Find where the given text appears and provide that cell's center as [X, Y] coordinate. 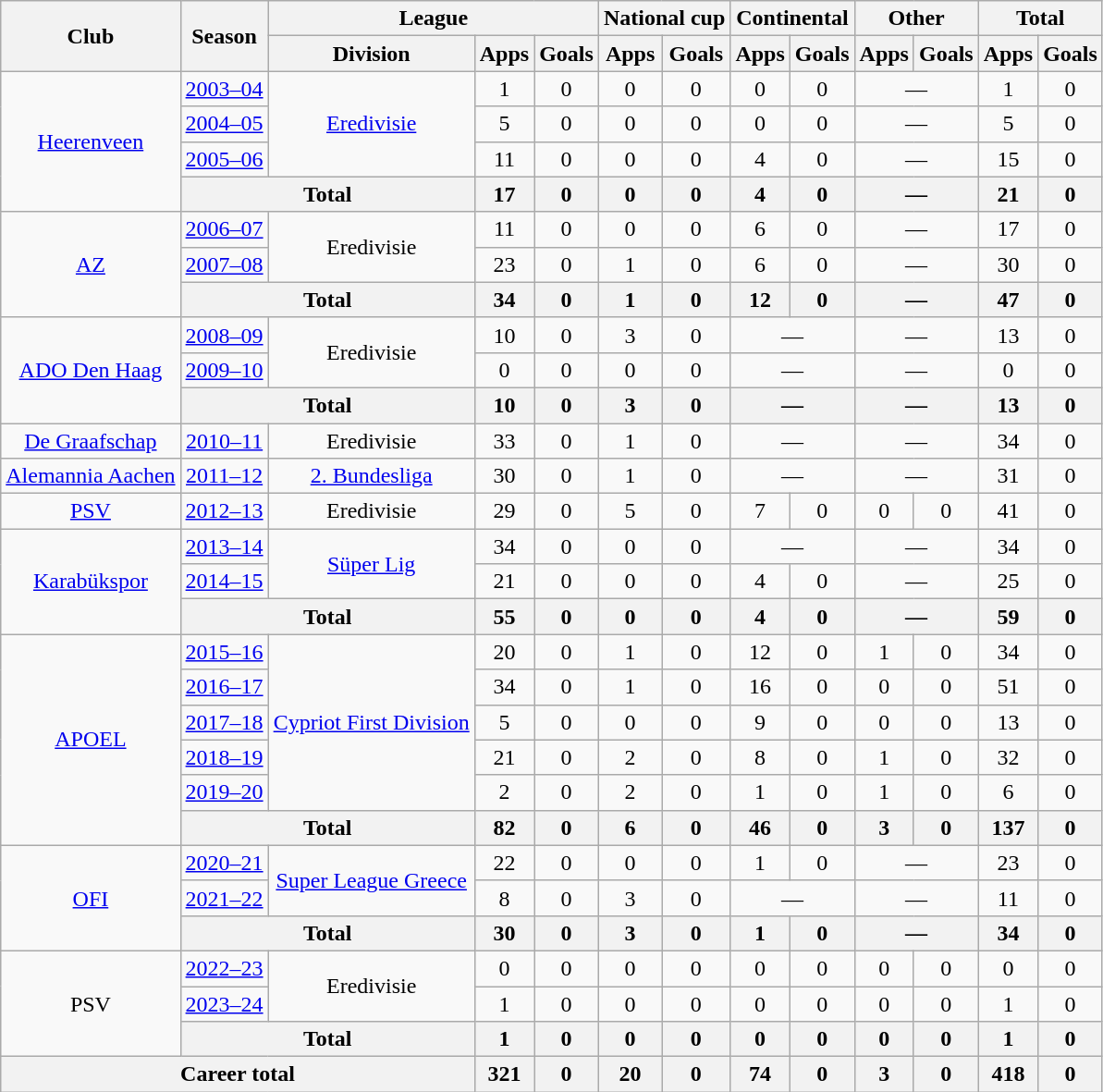
2019–20 [224, 792]
2007–08 [224, 264]
2021–22 [224, 898]
15 [1008, 159]
9 [760, 722]
47 [1008, 300]
137 [1008, 828]
2011–12 [224, 476]
OFI [91, 898]
2023–24 [224, 1003]
2013–14 [224, 546]
41 [1008, 511]
National cup [664, 18]
2009–10 [224, 370]
2006–07 [224, 229]
De Graafschap [91, 441]
32 [1008, 757]
59 [1008, 617]
2010–11 [224, 441]
2004–05 [224, 124]
2012–13 [224, 511]
Karabükspor [91, 582]
Career total [238, 1074]
Continental [792, 18]
2015–16 [224, 652]
74 [760, 1074]
Alemannia Aachen [91, 476]
51 [1008, 687]
2017–18 [224, 722]
Club [91, 36]
Süper Lig [372, 564]
29 [504, 511]
Heerenveen [91, 141]
321 [504, 1074]
33 [504, 441]
APOEL [91, 740]
2020–21 [224, 863]
2014–15 [224, 582]
Other [916, 18]
2008–09 [224, 335]
82 [504, 828]
2. Bundesliga [372, 476]
2018–19 [224, 757]
Division [372, 54]
418 [1008, 1074]
ADO Den Haag [91, 370]
22 [504, 863]
7 [760, 511]
2003–04 [224, 89]
2005–06 [224, 159]
55 [504, 617]
25 [1008, 582]
2022–23 [224, 968]
Season [224, 36]
31 [1008, 476]
16 [760, 687]
46 [760, 828]
AZ [91, 264]
League [433, 18]
2016–17 [224, 687]
Super League Greece [372, 880]
Cypriot First Division [372, 722]
